Provide the [x, y] coordinate of the cell's center where the given text is located.  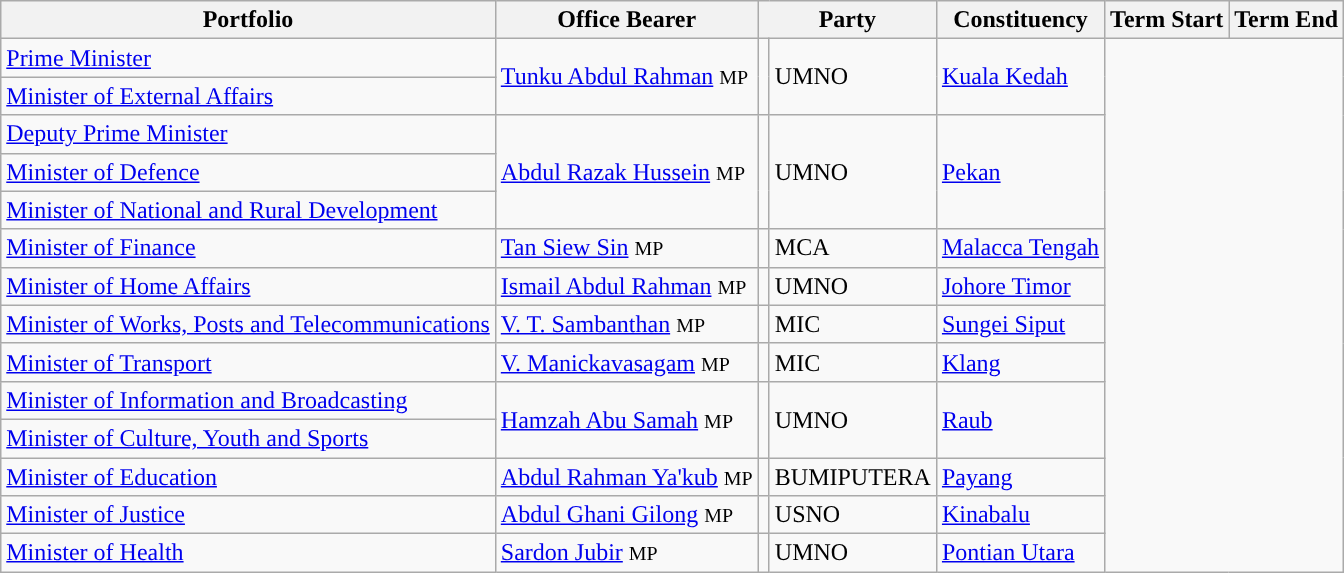
Prime Minister [248, 58]
Deputy Prime Minister [248, 134]
Raub [1020, 419]
V. Manickavasagam MP [626, 362]
BUMIPUTERA [852, 477]
Malacca Tengah [1020, 248]
Payang [1020, 477]
Term Start [1167, 20]
Johore Timor [1020, 286]
Minister of Defence [248, 172]
Abdul Razak Hussein MP [626, 172]
Minister of Education [248, 477]
Tunku Abdul Rahman MP [626, 77]
Minister of Justice [248, 515]
Hamzah Abu Samah MP [626, 419]
Minister of Culture, Youth and Sports [248, 438]
Constituency [1020, 20]
Term End [1286, 20]
Office Bearer [626, 20]
Kinabalu [1020, 515]
Abdul Ghani Gilong MP [626, 515]
Portfolio [248, 20]
Minister of Transport [248, 362]
Minister of External Affairs [248, 96]
Ismail Abdul Rahman MP [626, 286]
Pontian Utara [1020, 553]
Minister of Works, Posts and Telecommunications [248, 324]
V. T. Sambanthan MP [626, 324]
Pekan [1020, 172]
USNO [852, 515]
Abdul Rahman Ya'kub MP [626, 477]
Party [847, 20]
Tan Siew Sin MP [626, 248]
Sungei Siput [1020, 324]
Kuala Kedah [1020, 77]
Sardon Jubir MP [626, 553]
Minister of Information and Broadcasting [248, 400]
Minister of National and Rural Development [248, 210]
Minister of Finance [248, 248]
Minister of Home Affairs [248, 286]
Minister of Health [248, 553]
MCA [852, 248]
Klang [1020, 362]
